Return (X, Y) of the center of cell containing provided text 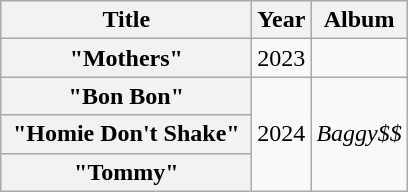
Baggy$$ (359, 134)
2024 (282, 134)
Title (126, 20)
Year (282, 20)
"Mothers" (126, 58)
"Tommy" (126, 172)
Album (359, 20)
"Homie Don't Shake" (126, 134)
2023 (282, 58)
"Bon Bon" (126, 96)
